Locate the cell with the specified text and output its (x, y) center coordinate. 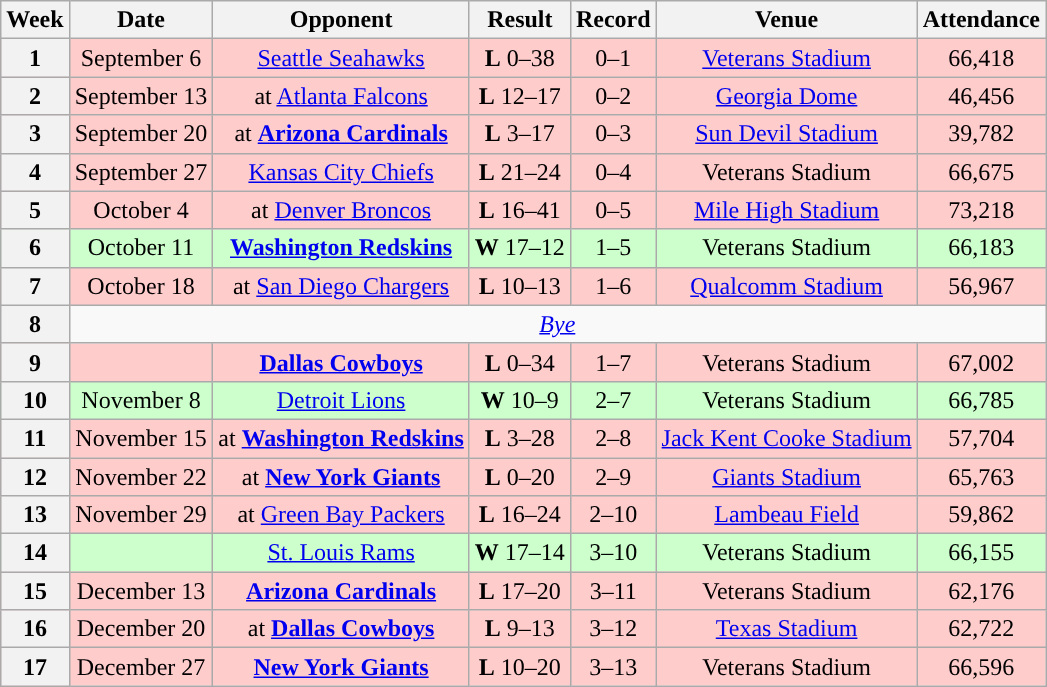
Qualcomm Stadium (786, 286)
at Arizona Cardinals (341, 134)
12 (35, 477)
at Green Bay Packers (341, 515)
L 0–38 (520, 58)
Record (613, 20)
December 20 (141, 629)
3 (35, 134)
8 (35, 324)
66,183 (981, 248)
4 (35, 172)
Arizona Cardinals (341, 591)
73,218 (981, 210)
at San Diego Chargers (341, 286)
39,782 (981, 134)
L 3–17 (520, 134)
3–13 (613, 667)
St. Louis Rams (341, 553)
2–9 (613, 477)
67,002 (981, 362)
at Dallas Cowboys (341, 629)
L 9–13 (520, 629)
0–1 (613, 58)
November 15 (141, 438)
L 0–20 (520, 477)
L 3–28 (520, 438)
2–10 (613, 515)
65,763 (981, 477)
L 0–34 (520, 362)
1 (35, 58)
Mile High Stadium (786, 210)
6 (35, 248)
October 4 (141, 210)
L 16–41 (520, 210)
W 17–12 (520, 248)
66,785 (981, 400)
W 10–9 (520, 400)
November 8 (141, 400)
57,704 (981, 438)
2–7 (613, 400)
W 17–14 (520, 553)
9 (35, 362)
Washington Redskins (341, 248)
66,418 (981, 58)
Week (35, 20)
2 (35, 96)
October 11 (141, 248)
7 (35, 286)
0–3 (613, 134)
Date (141, 20)
13 (35, 515)
16 (35, 629)
56,967 (981, 286)
0–5 (613, 210)
Jack Kent Cooke Stadium (786, 438)
14 (35, 553)
66,596 (981, 667)
L 10–20 (520, 667)
46,456 (981, 96)
October 18 (141, 286)
1–6 (613, 286)
September 13 (141, 96)
September 6 (141, 58)
5 (35, 210)
Sun Devil Stadium (786, 134)
Dallas Cowboys (341, 362)
17 (35, 667)
November 29 (141, 515)
Bye (557, 324)
62,176 (981, 591)
62,722 (981, 629)
Texas Stadium (786, 629)
at Denver Broncos (341, 210)
Lambeau Field (786, 515)
1–5 (613, 248)
Result (520, 20)
66,675 (981, 172)
November 22 (141, 477)
10 (35, 400)
2–8 (613, 438)
11 (35, 438)
3–10 (613, 553)
L 17–20 (520, 591)
Seattle Seahawks (341, 58)
3–11 (613, 591)
at Atlanta Falcons (341, 96)
Opponent (341, 20)
Venue (786, 20)
1–7 (613, 362)
66,155 (981, 553)
at Washington Redskins (341, 438)
59,862 (981, 515)
December 27 (141, 667)
December 13 (141, 591)
Detroit Lions (341, 400)
L 10–13 (520, 286)
15 (35, 591)
New York Giants (341, 667)
L 21–24 (520, 172)
Kansas City Chiefs (341, 172)
September 20 (141, 134)
September 27 (141, 172)
L 16–24 (520, 515)
0–2 (613, 96)
Attendance (981, 20)
L 12–17 (520, 96)
at New York Giants (341, 477)
Georgia Dome (786, 96)
3–12 (613, 629)
0–4 (613, 172)
Giants Stadium (786, 477)
